Capture the cell that displays the provided text and extract its [x, y] central coordinate. 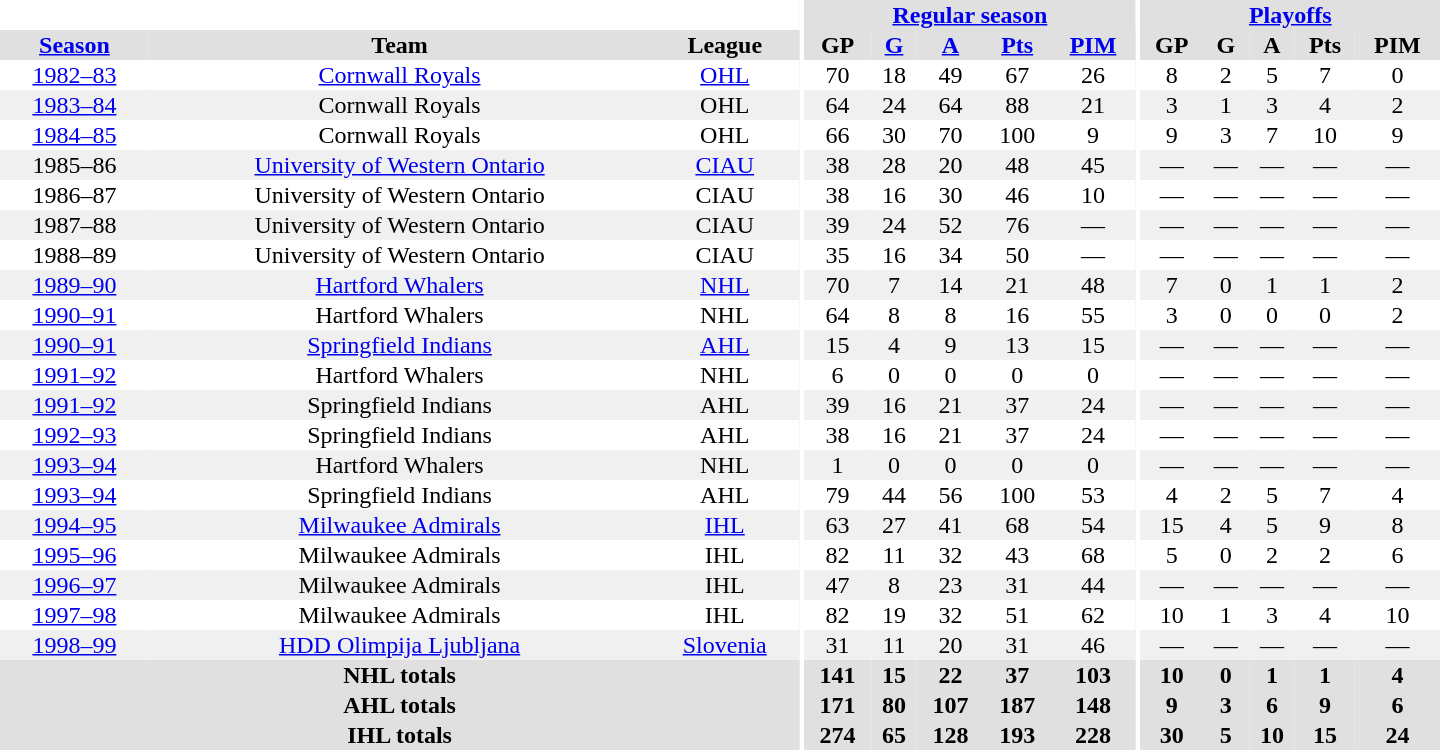
56 [950, 495]
274 [838, 735]
80 [894, 705]
Slovenia [724, 645]
19 [894, 615]
AHL totals [400, 705]
63 [838, 525]
171 [838, 705]
1995–96 [74, 555]
1992–93 [74, 435]
Team [400, 45]
IHL totals [400, 735]
1989–90 [74, 285]
1983–84 [74, 105]
1985–86 [74, 165]
228 [1094, 735]
54 [1094, 525]
1994–95 [74, 525]
45 [1094, 165]
52 [950, 225]
47 [838, 585]
67 [1018, 75]
49 [950, 75]
34 [950, 255]
1997–98 [74, 615]
187 [1018, 705]
107 [950, 705]
141 [838, 675]
43 [1018, 555]
65 [894, 735]
Playoffs [1290, 15]
128 [950, 735]
HDD Olimpija Ljubljana [400, 645]
1988–89 [74, 255]
28 [894, 165]
13 [1018, 345]
62 [1094, 615]
1986–87 [74, 195]
27 [894, 525]
1998–99 [74, 645]
53 [1094, 495]
103 [1094, 675]
55 [1094, 315]
14 [950, 285]
76 [1018, 225]
18 [894, 75]
66 [838, 135]
Season [74, 45]
35 [838, 255]
148 [1094, 705]
22 [950, 675]
Regular season [970, 15]
1982–83 [74, 75]
41 [950, 525]
23 [950, 585]
1996–97 [74, 585]
1984–85 [74, 135]
NHL totals [400, 675]
88 [1018, 105]
1987–88 [74, 225]
50 [1018, 255]
79 [838, 495]
193 [1018, 735]
26 [1094, 75]
League [724, 45]
51 [1018, 615]
